Identify which cell holds the provided text, then report its (X, Y) central coordinate. 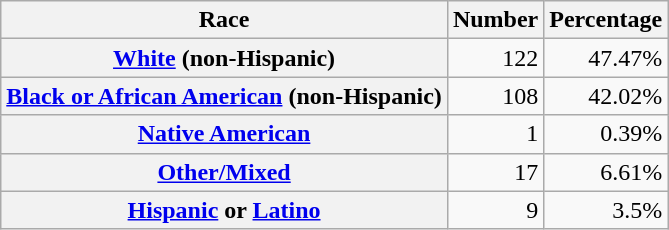
Number (495, 20)
9 (495, 210)
47.47% (606, 58)
0.39% (606, 134)
108 (495, 96)
Native American (224, 134)
Race (224, 20)
122 (495, 58)
Other/Mixed (224, 172)
1 (495, 134)
Percentage (606, 20)
Black or African American (non-Hispanic) (224, 96)
6.61% (606, 172)
White (non-Hispanic) (224, 58)
Hispanic or Latino (224, 210)
42.02% (606, 96)
3.5% (606, 210)
17 (495, 172)
